Detect which cell encompasses the target text, then output its [X, Y] center coordinate. 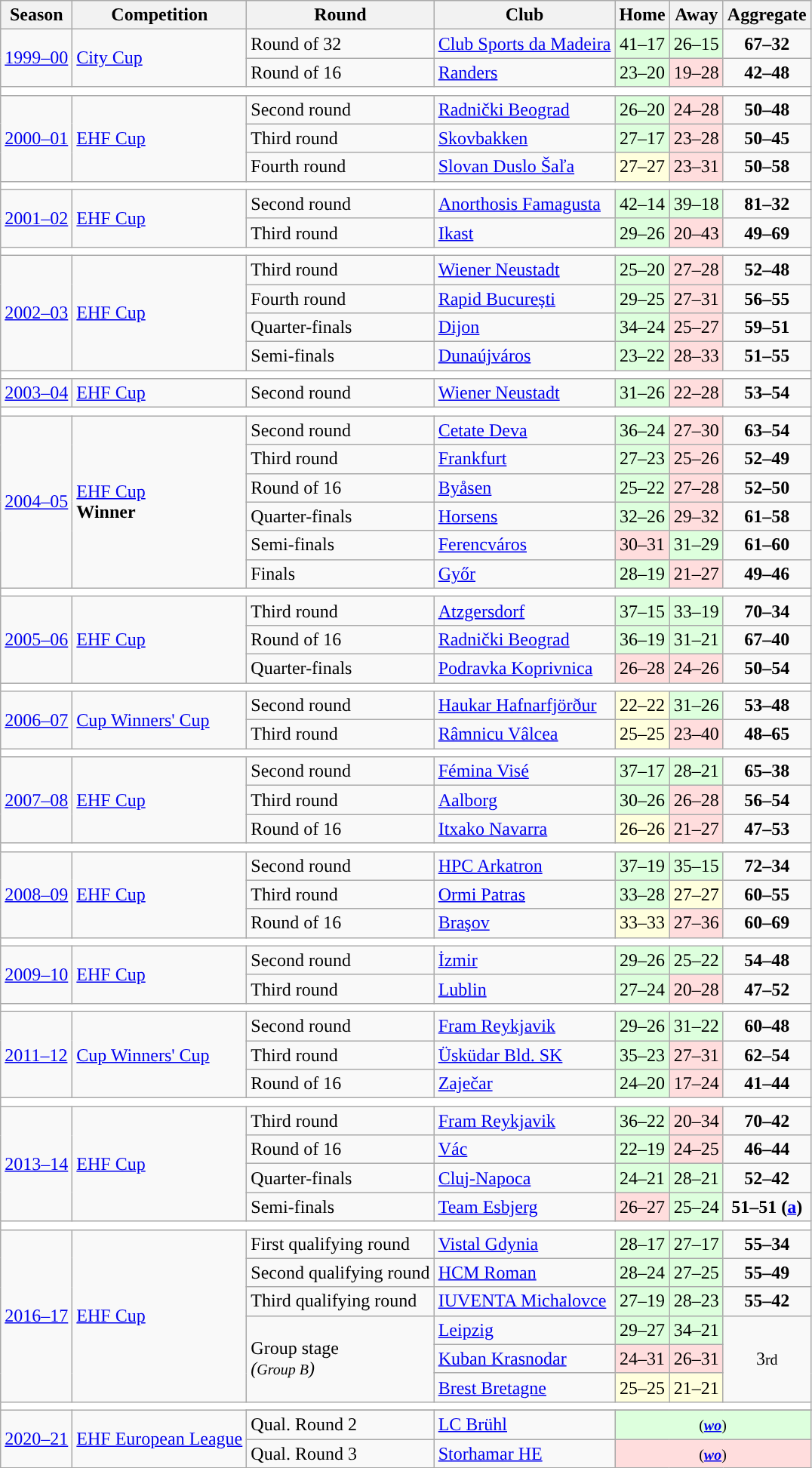
EHF Cup Winner [160, 502]
26–15 [696, 44]
49–46 [767, 574]
Rapid București [524, 298]
Üsküdar Bld. SK [524, 1054]
Aalborg [524, 800]
Qual. Round 2 [340, 1424]
33–28 [642, 894]
50–58 [767, 167]
31–21 [696, 639]
27–19 [642, 1301]
53–54 [767, 393]
2004–05 [36, 502]
42–14 [642, 204]
19–28 [696, 72]
22–19 [642, 1149]
Competition [160, 15]
Anorthosis Famagusta [524, 204]
Finals [340, 574]
50–54 [767, 668]
20–43 [696, 232]
Qual. Round 3 [340, 1453]
Ikast [524, 232]
70–34 [767, 611]
2006–07 [36, 720]
2009–10 [36, 974]
81–32 [767, 204]
34–24 [642, 328]
21–21 [696, 1387]
Aggregate [767, 15]
2011–12 [36, 1054]
24–28 [696, 109]
24–20 [642, 1084]
49–69 [767, 232]
23–28 [696, 138]
31–29 [696, 545]
Vác [524, 1149]
Group stage(Group B) [340, 1359]
50–45 [767, 138]
36–22 [642, 1121]
Atzgersdorf [524, 611]
51–51 (a) [767, 1207]
65–38 [767, 771]
24–26 [696, 668]
54–48 [767, 960]
37–17 [642, 771]
3rd [767, 1359]
50–48 [767, 109]
31–22 [696, 1026]
27–25 [696, 1273]
Brest Bretagne [524, 1387]
EHF European League [160, 1439]
Randers [524, 72]
35–15 [696, 866]
Cetate Deva [524, 430]
37–15 [642, 611]
Lublin [524, 989]
Team Esbjerg [524, 1207]
60–48 [767, 1026]
17–24 [696, 1084]
32–26 [642, 516]
41–17 [642, 44]
30–31 [642, 545]
2002–03 [36, 312]
Fémina Visé [524, 771]
Away [696, 15]
46–44 [767, 1149]
Itxako Navarra [524, 829]
25–24 [696, 1207]
27–30 [696, 430]
Club Sports da Madeira [524, 44]
27–23 [642, 459]
2008–09 [36, 894]
26–20 [642, 109]
36–24 [642, 430]
23–31 [696, 167]
2003–04 [36, 393]
Râmnicu Vâlcea [524, 734]
Club [524, 15]
Slovan Duslo Šaľa [524, 167]
35–23 [642, 1054]
30–26 [642, 800]
67–32 [767, 44]
26–26 [642, 829]
47–52 [767, 989]
63–54 [767, 430]
Győr [524, 574]
33–19 [696, 611]
Podravka Koprivnica [524, 668]
Round of 32 [340, 44]
52–48 [767, 269]
20–34 [696, 1121]
28–17 [642, 1244]
60–55 [767, 894]
28–24 [642, 1273]
52–49 [767, 459]
56–54 [767, 800]
Kuban Krasnodar [524, 1359]
33–33 [642, 923]
LC Brühl [524, 1424]
47–53 [767, 829]
25–26 [696, 459]
36–19 [642, 639]
20–28 [696, 989]
55–49 [767, 1273]
52–50 [767, 488]
53–48 [767, 706]
2013–14 [36, 1164]
39–18 [696, 204]
62–54 [767, 1054]
Ormi Patras [524, 894]
24–31 [642, 1359]
2005–06 [36, 639]
29–32 [696, 516]
28–23 [696, 1301]
27–36 [696, 923]
Frankfurt [524, 459]
1999–00 [36, 58]
City Cup [160, 58]
22–28 [696, 393]
70–42 [767, 1121]
51–55 [767, 356]
Round [340, 15]
28–33 [696, 356]
Second qualifying round [340, 1273]
25–27 [696, 328]
2001–02 [36, 218]
Braşov [524, 923]
IUVENTA Michalovce [524, 1301]
Cluj-Napoca [524, 1178]
42–48 [767, 72]
First qualifying round [340, 1244]
24–21 [642, 1178]
60–69 [767, 923]
29–25 [642, 298]
Byåsen [524, 488]
Horsens [524, 516]
26–31 [696, 1359]
HPC Arkatron [524, 866]
23–40 [696, 734]
56–55 [767, 298]
2020–21 [36, 1439]
Storhamar HE [524, 1453]
Third qualifying round [340, 1301]
55–42 [767, 1301]
26–27 [642, 1207]
Skovbakken [524, 138]
2007–08 [36, 800]
72–34 [767, 866]
55–34 [767, 1244]
25–20 [642, 269]
Dijon [524, 328]
Dunaújváros [524, 356]
52–42 [767, 1178]
Season [36, 15]
37–19 [642, 866]
29–27 [642, 1330]
2016–17 [36, 1316]
23–22 [642, 356]
67–40 [767, 639]
34–21 [696, 1330]
Ferencváros [524, 545]
HCM Roman [524, 1273]
61–58 [767, 516]
41–44 [767, 1084]
Vistal Gdynia [524, 1244]
48–65 [767, 734]
24–25 [696, 1149]
Zaječar [524, 1084]
2000–01 [36, 138]
Haukar Hafnarfjörður [524, 706]
28–19 [642, 574]
23–20 [642, 72]
İzmir [524, 960]
61–60 [767, 545]
27–24 [642, 989]
22–22 [642, 706]
Leipzig [524, 1330]
Home [642, 15]
59–51 [767, 328]
